Detect which cell encompasses the target text, then output its [x, y] center coordinate. 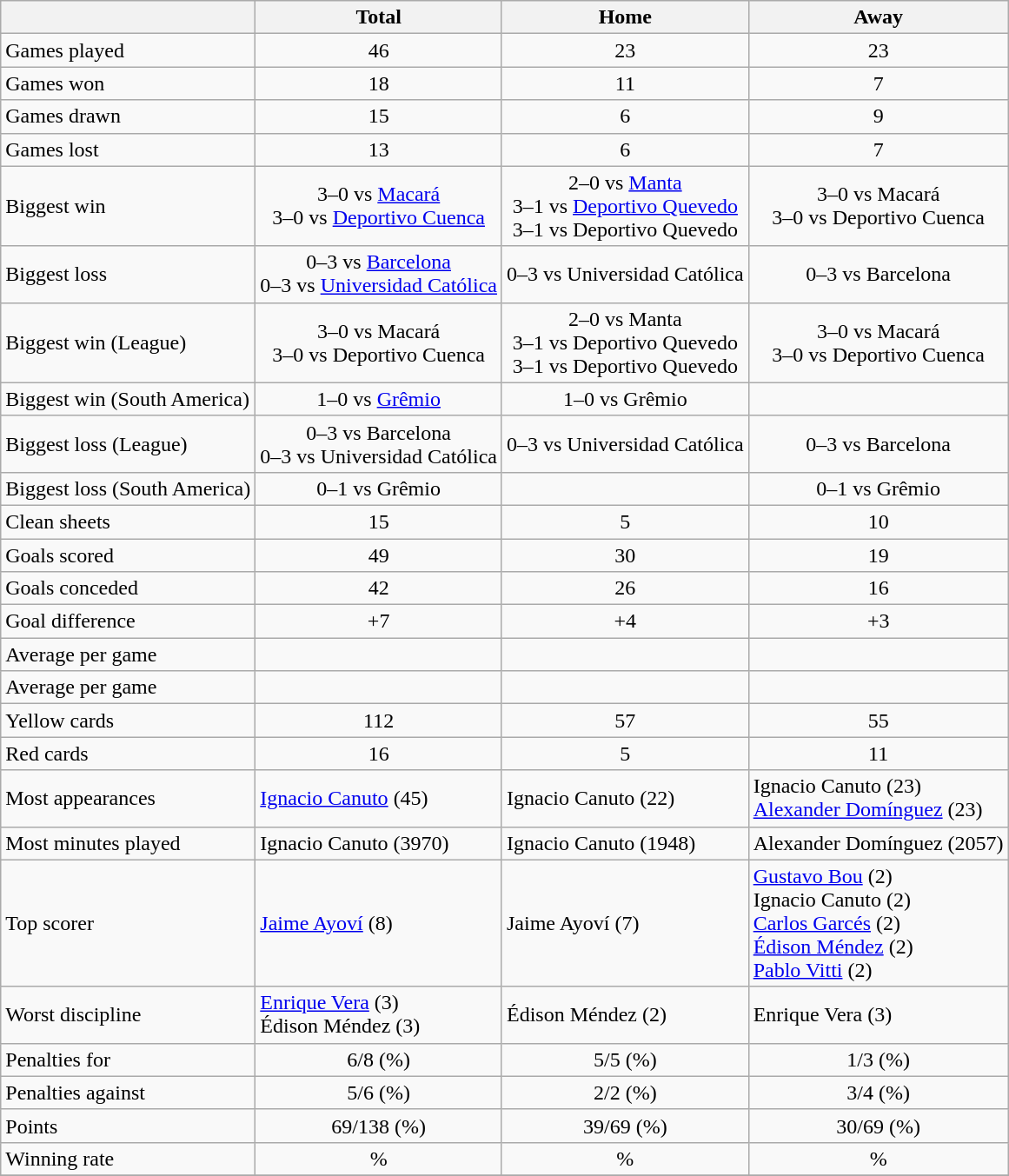
49 [379, 555]
Biggest win (League) [129, 342]
Games played [129, 50]
Red cards [129, 754]
Gustavo Bou (2) Ignacio Canuto (2) Carlos Garcés (2) Édison Méndez (2) Pablo Vitti (2) [878, 923]
1/3 (%) [878, 1060]
55 [878, 721]
Biggest loss [129, 275]
+3 [878, 621]
42 [379, 588]
Penalties for [129, 1060]
9 [878, 116]
Ignacio Canuto (22) [625, 798]
Enrique Vera (3) [878, 1015]
Ignacio Canuto (45) [379, 798]
Most appearances [129, 798]
Yellow cards [129, 721]
Penalties against [129, 1093]
112 [379, 721]
Worst discipline [129, 1015]
Goal difference [129, 621]
19 [878, 555]
Games lost [129, 149]
46 [379, 50]
39/69 (%) [625, 1126]
13 [379, 149]
Top scorer [129, 923]
+4 [625, 621]
Most minutes played [129, 843]
6/8 (%) [379, 1060]
Games drawn [129, 116]
Édison Méndez (2) [625, 1015]
Games won [129, 83]
Jaime Ayoví (8) [379, 923]
10 [878, 522]
18 [379, 83]
Biggest win [129, 206]
Goals conceded [129, 588]
Biggest loss (South America) [129, 488]
Biggest loss (League) [129, 443]
Goals scored [129, 555]
5/5 (%) [625, 1060]
Biggest win (South America) [129, 399]
Clean sheets [129, 522]
30 [625, 555]
Enrique Vera (3) Édison Méndez (3) [379, 1015]
69/138 (%) [379, 1126]
Ignacio Canuto (23) Alexander Domínguez (23) [878, 798]
Away [878, 17]
Ignacio Canuto (1948) [625, 843]
Ignacio Canuto (3970) [379, 843]
Home [625, 17]
30/69 (%) [878, 1126]
Jaime Ayoví (7) [625, 923]
57 [625, 721]
+7 [379, 621]
5/6 (%) [379, 1093]
3/4 (%) [878, 1093]
Alexander Domínguez (2057) [878, 843]
Winning rate [129, 1159]
Total [379, 17]
Points [129, 1126]
26 [625, 588]
2/2 (%) [625, 1093]
